Find where the given text appears and provide that cell's center as [X, Y] coordinate. 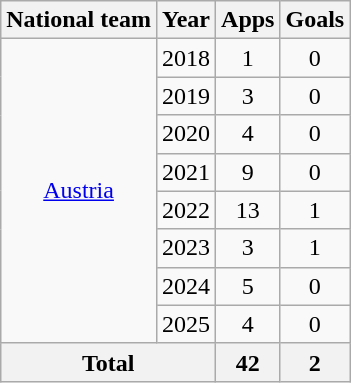
13 [248, 210]
National team [79, 20]
2020 [186, 134]
2024 [186, 286]
2025 [186, 324]
5 [248, 286]
2 [315, 362]
Apps [248, 20]
2023 [186, 248]
Goals [315, 20]
2018 [186, 58]
Austria [79, 191]
2022 [186, 210]
42 [248, 362]
Total [108, 362]
2019 [186, 96]
2021 [186, 172]
9 [248, 172]
Year [186, 20]
